Return (x, y) of the center of cell containing provided text 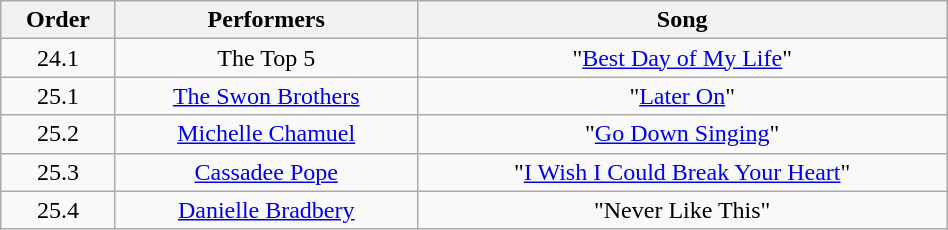
Cassadee Pope (266, 172)
24.1 (58, 58)
Order (58, 20)
25.3 (58, 172)
"Never Like This" (682, 210)
25.1 (58, 96)
The Swon Brothers (266, 96)
"Later On" (682, 96)
25.4 (58, 210)
"I Wish I Could Break Your Heart" (682, 172)
Danielle Bradbery (266, 210)
The Top 5 (266, 58)
Michelle Chamuel (266, 134)
Performers (266, 20)
Song (682, 20)
25.2 (58, 134)
"Best Day of My Life" (682, 58)
"Go Down Singing" (682, 134)
